Locate the cell with the specified text and output its [X, Y] center coordinate. 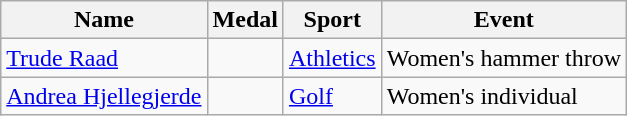
Athletics [332, 58]
Medal [245, 20]
Sport [332, 20]
Trude Raad [104, 58]
Women's hammer throw [504, 58]
Women's individual [504, 96]
Andrea Hjellegjerde [104, 96]
Name [104, 20]
Event [504, 20]
Golf [332, 96]
